Return the [X, Y] coordinate for the center point of the cell that contains the specified text.  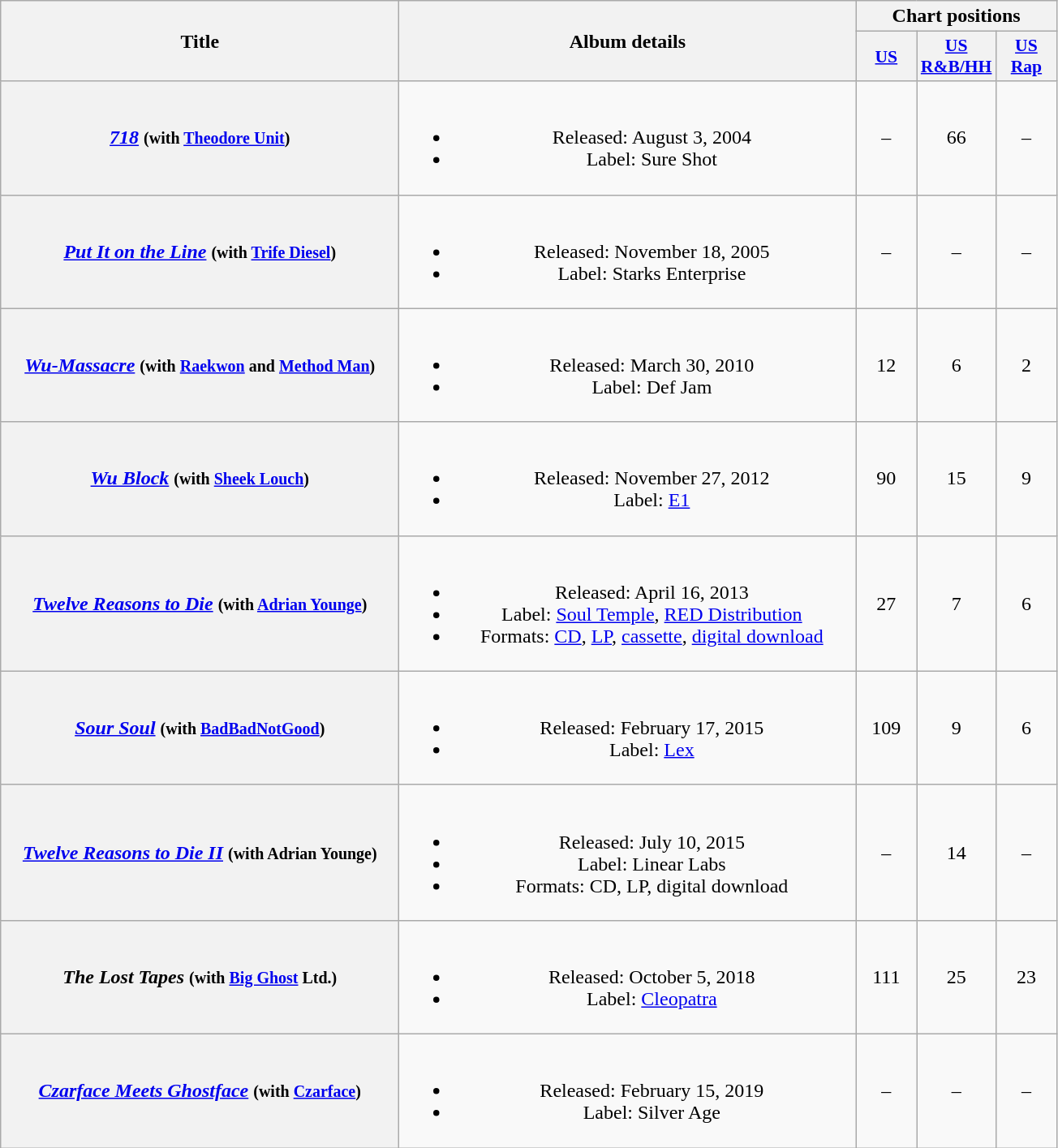
109 [886, 728]
Released: August 3, 2004Label: Sure Shot [628, 138]
Released: February 17, 2015Label: Lex [628, 728]
2 [1026, 365]
111 [886, 977]
Wu-Massacre (with Raekwon and Method Man) [200, 365]
14 [957, 852]
Released: November 27, 2012Label: E1 [628, 479]
25 [957, 977]
Sour Soul (with BadBadNotGood) [200, 728]
66 [957, 138]
Released: March 30, 2010Label: Def Jam [628, 365]
Wu Block (with Sheek Louch) [200, 479]
15 [957, 479]
Chart positions [957, 16]
The Lost Tapes (with Big Ghost Ltd.) [200, 977]
Twelve Reasons to Die (with Adrian Younge) [200, 604]
7 [957, 604]
Released: October 5, 2018Label: Cleopatra [628, 977]
US [886, 57]
Released: April 16, 2013Label: Soul Temple, RED DistributionFormats: CD, LP, cassette, digital download [628, 604]
Czarface Meets Ghostface (with Czarface) [200, 1090]
US R&B/HH [957, 57]
Put It on the Line (with Trife Diesel) [200, 252]
Released: February 15, 2019Label: Silver Age [628, 1090]
US Rap [1026, 57]
27 [886, 604]
Released: July 10, 2015Label: Linear LabsFormats: CD, LP, digital download [628, 852]
90 [886, 479]
23 [1026, 977]
Twelve Reasons to Die II (with Adrian Younge) [200, 852]
Released: November 18, 2005Label: Starks Enterprise [628, 252]
718 (with Theodore Unit) [200, 138]
Album details [628, 41]
Title [200, 41]
12 [886, 365]
